From the cell containing the given text, extract its center point as (X, Y) coordinate. 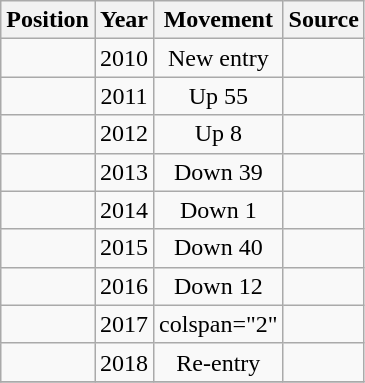
Up 55 (219, 96)
Up 8 (219, 134)
Down 40 (219, 248)
2013 (124, 172)
New entry (219, 58)
Re-entry (219, 362)
2012 (124, 134)
colspan="2" (219, 324)
Movement (219, 20)
2018 (124, 362)
2016 (124, 286)
Source (324, 20)
Position (48, 20)
2014 (124, 210)
Down 1 (219, 210)
Year (124, 20)
2010 (124, 58)
2011 (124, 96)
Down 39 (219, 172)
Down 12 (219, 286)
2015 (124, 248)
2017 (124, 324)
